Detect which cell encompasses the target text, then output its [x, y] center coordinate. 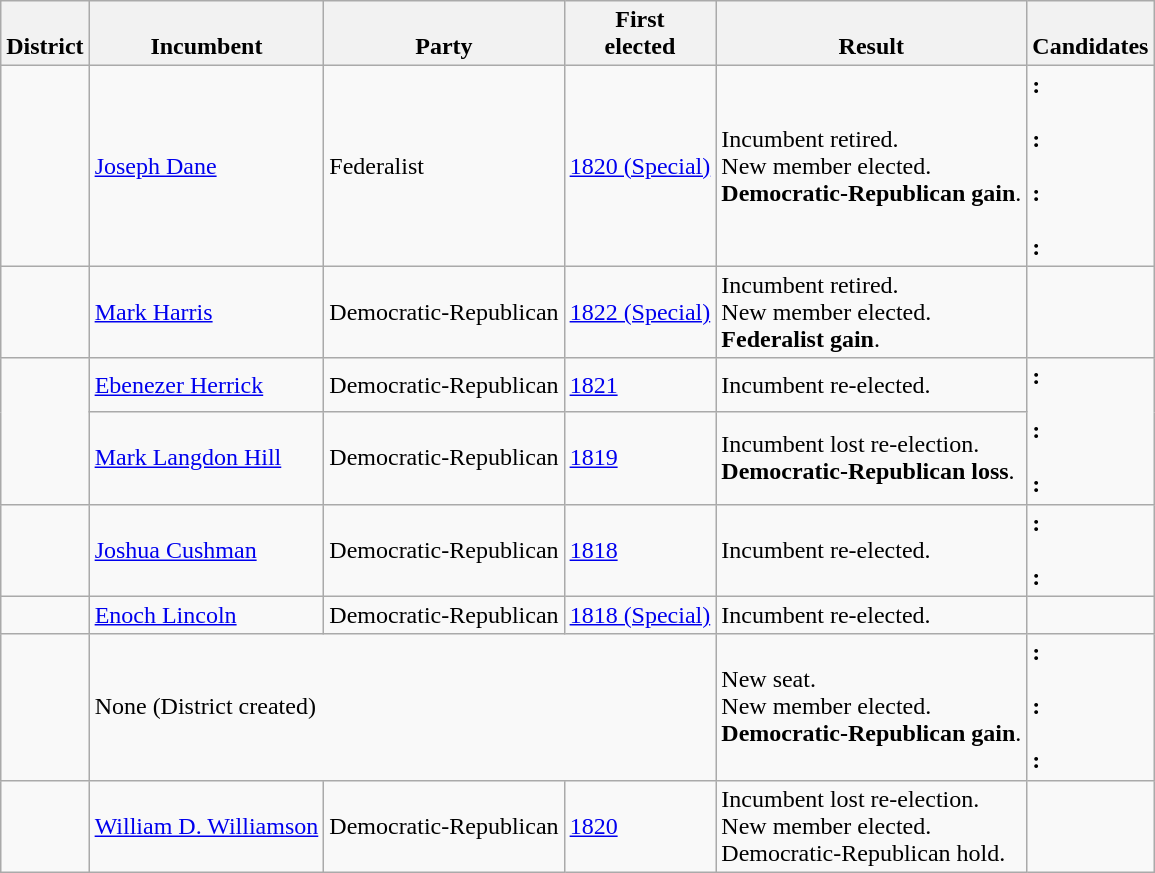
Joseph Dane [206, 166]
1821 [640, 385]
Enoch Lincoln [206, 615]
Mark Langdon Hill [206, 458]
:::: [1090, 166]
Candidates [1090, 34]
1820 [640, 826]
Incumbent retired.New member elected.Federalist gain. [872, 312]
William D. Williamson [206, 826]
Result [872, 34]
1820 (Special) [640, 166]
1818 (Special) [640, 615]
Incumbent retired.New member elected.Democratic-Republican gain. [872, 166]
Joshua Cushman [206, 550]
Incumbent lost re-election.New member elected.Democratic-Republican hold. [872, 826]
1819 [640, 458]
1818 [640, 550]
1822 (Special) [640, 312]
Incumbent [206, 34]
Mark Harris [206, 312]
Party [444, 34]
Federalist [444, 166]
Incumbent lost re-election.Democratic-Republican loss. [872, 458]
Ebenezer Herrick [206, 385]
None (District created) [402, 707]
District [45, 34]
Firstelected [640, 34]
New seat.New member elected.Democratic-Republican gain. [872, 707]
:: [1090, 550]
